Detect which cell encompasses the target text, then output its (x, y) center coordinate. 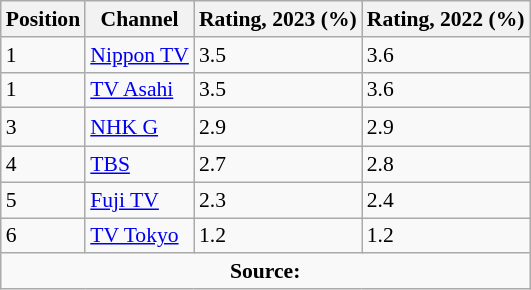
2.8 (446, 165)
TV Asahi (140, 90)
Position (43, 19)
6 (43, 236)
TBS (140, 165)
5 (43, 200)
Nippon TV (140, 55)
NHK G (140, 128)
3 (43, 128)
TV Tokyo (140, 236)
2.3 (278, 200)
4 (43, 165)
Channel (140, 19)
Fuji TV (140, 200)
2.4 (446, 200)
2.7 (278, 165)
Rating, 2022 (%) (446, 19)
Source: (266, 272)
Rating, 2023 (%) (278, 19)
